Output the (X, Y) coordinate of the center of the cell containing the given text.  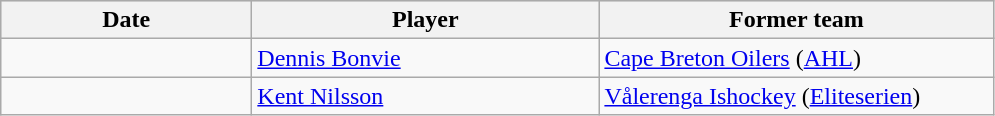
Kent Nilsson (426, 96)
Player (426, 20)
Dennis Bonvie (426, 58)
Date (126, 20)
Cape Breton Oilers (AHL) (796, 58)
Vålerenga Ishockey (Eliteserien) (796, 96)
Former team (796, 20)
